Determine the [X, Y] coordinate at the center of the cell enclosing the given text.  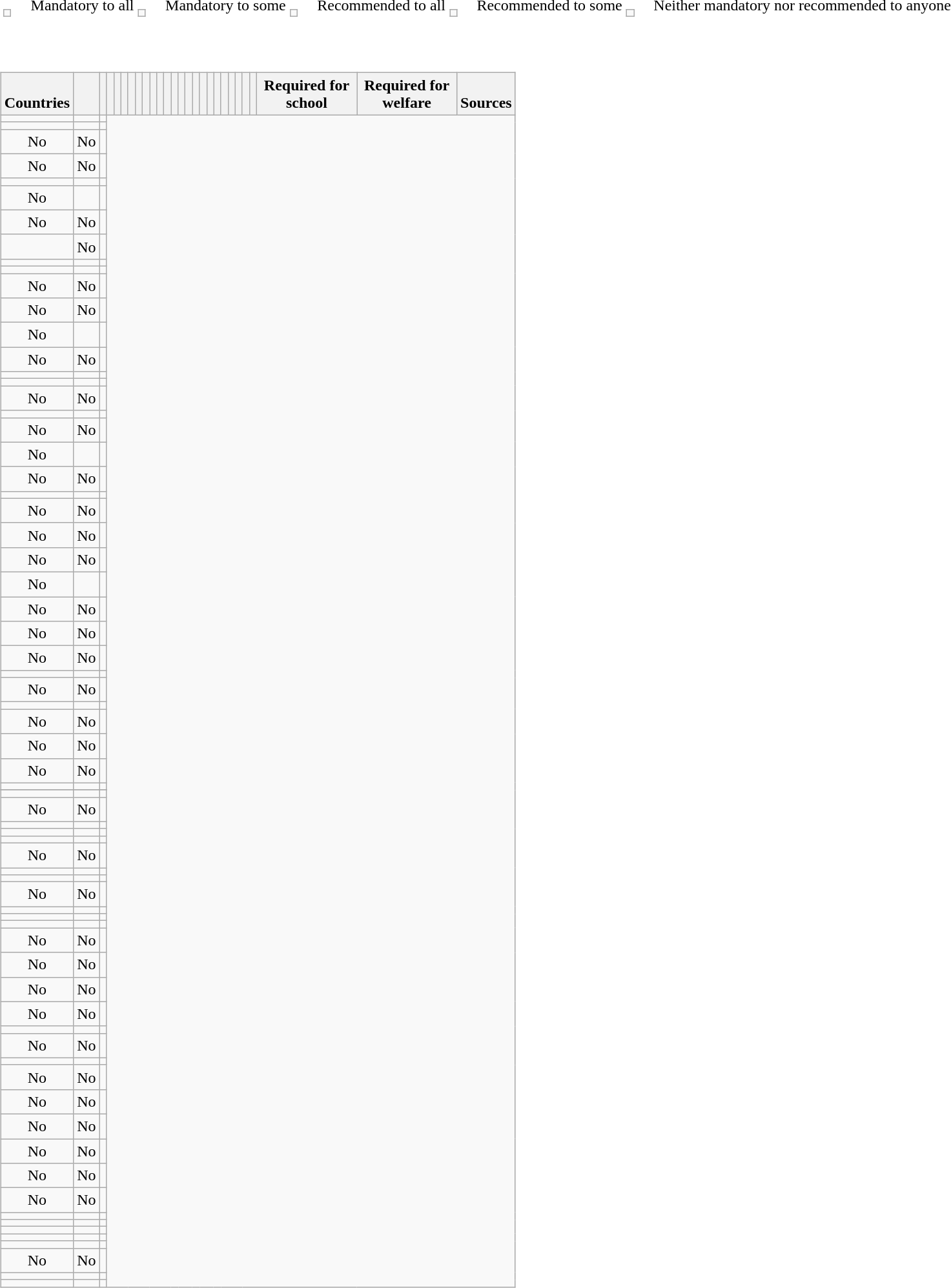
Countries [37, 94]
Required for welfare [407, 94]
Required for school [306, 94]
Sources [487, 94]
